Search for the cell housing the specified text and yield its (X, Y) center coordinate. 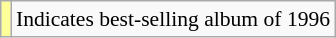
Indicates best-selling album of 1996 (173, 19)
